Search for the cell housing the specified text and yield its [x, y] center coordinate. 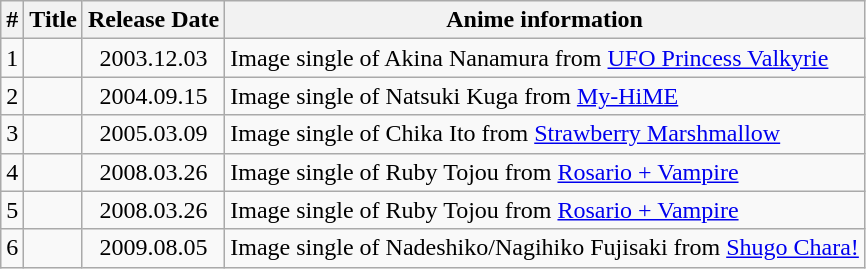
1 [12, 58]
6 [12, 248]
Image single of Akina Nanamura from UFO Princess Valkyrie [545, 58]
2005.03.09 [153, 134]
3 [12, 134]
Image single of Nadeshiko/Nagihiko Fujisaki from Shugo Chara! [545, 248]
# [12, 20]
2009.08.05 [153, 248]
2 [12, 96]
5 [12, 210]
Title [54, 20]
2003.12.03 [153, 58]
2004.09.15 [153, 96]
4 [12, 172]
Anime information [545, 20]
Image single of Chika Ito from Strawberry Marshmallow [545, 134]
Image single of Natsuki Kuga from My-HiME [545, 96]
Release Date [153, 20]
